From the cell containing the given text, extract its center point as [X, Y] coordinate. 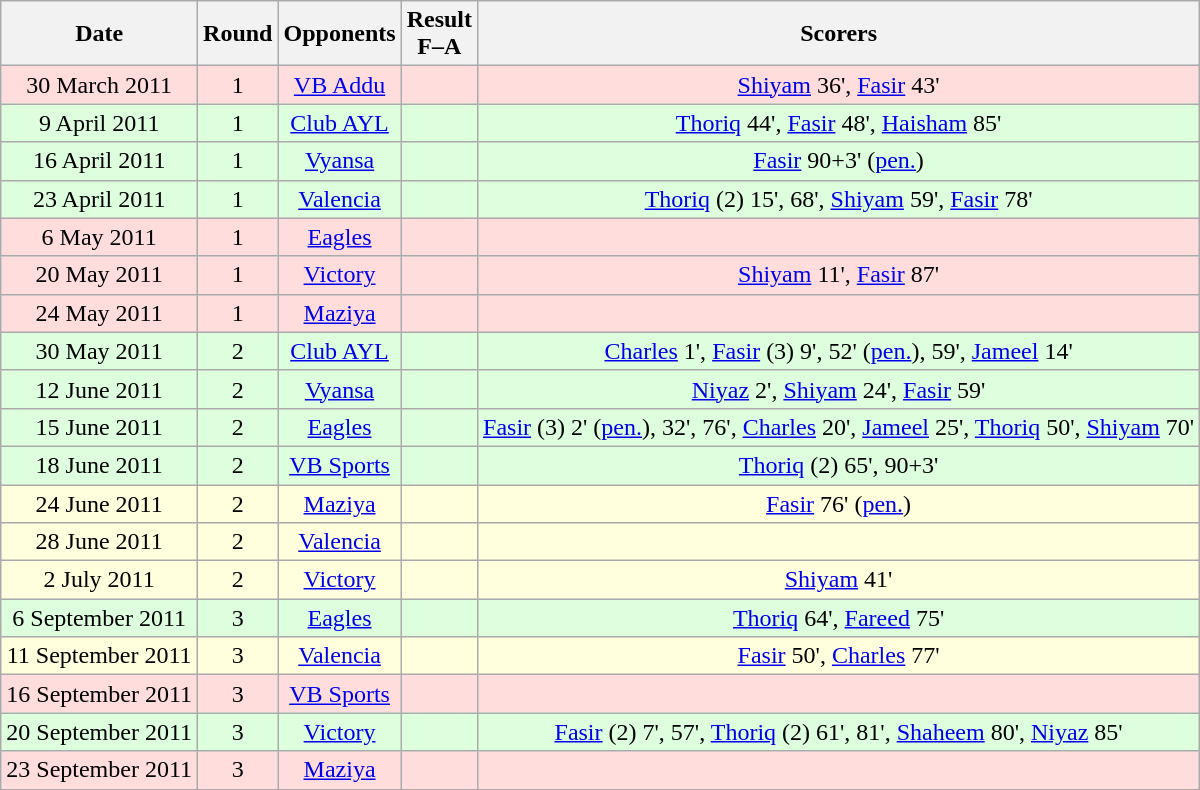
Fasir 76' (pen.) [839, 503]
28 June 2011 [100, 542]
18 June 2011 [100, 465]
23 April 2011 [100, 199]
Date [100, 34]
6 September 2011 [100, 618]
Thoriq 44', Fasir 48', Haisham 85' [839, 123]
24 May 2011 [100, 313]
Thoriq (2) 15', 68', Shiyam 59', Fasir 78' [839, 199]
Thoriq (2) 65', 90+3' [839, 465]
16 April 2011 [100, 161]
20 May 2011 [100, 275]
9 April 2011 [100, 123]
Shiyam 36', Fasir 43' [839, 85]
Thoriq 64', Fareed 75' [839, 618]
11 September 2011 [100, 656]
16 September 2011 [100, 694]
Fasir 90+3' (pen.) [839, 161]
20 September 2011 [100, 732]
VB Addu [340, 85]
Shiyam 11', Fasir 87' [839, 275]
15 June 2011 [100, 427]
Scorers [839, 34]
Charles 1', Fasir (3) 9', 52' (pen.), 59', Jameel 14' [839, 351]
Niyaz 2', Shiyam 24', Fasir 59' [839, 389]
Fasir 50', Charles 77' [839, 656]
2 July 2011 [100, 580]
Shiyam 41' [839, 580]
ResultF–A [439, 34]
Opponents [340, 34]
23 September 2011 [100, 770]
30 May 2011 [100, 351]
12 June 2011 [100, 389]
30 March 2011 [100, 85]
Fasir (3) 2' (pen.), 32', 76', Charles 20', Jameel 25', Thoriq 50', Shiyam 70' [839, 427]
24 June 2011 [100, 503]
Round [238, 34]
Fasir (2) 7', 57', Thoriq (2) 61', 81', Shaheem 80', Niyaz 85' [839, 732]
6 May 2011 [100, 237]
